Locate the cell with the specified text and output its [x, y] center coordinate. 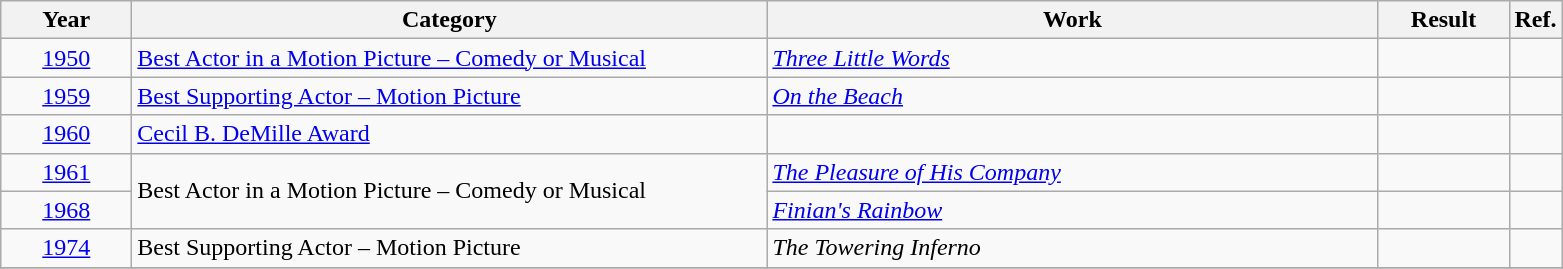
1960 [66, 134]
1968 [66, 210]
Cecil B. DeMille Award [450, 134]
Three Little Words [1072, 58]
Ref. [1536, 20]
Category [450, 20]
Year [66, 20]
Result [1444, 20]
The Towering Inferno [1072, 248]
1974 [66, 248]
Work [1072, 20]
On the Beach [1072, 96]
1959 [66, 96]
1950 [66, 58]
Finian's Rainbow [1072, 210]
1961 [66, 172]
The Pleasure of His Company [1072, 172]
